Locate the cell with the specified text and output its [x, y] center coordinate. 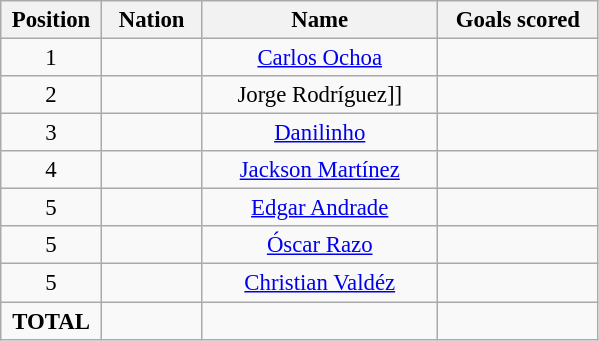
Jorge Rodríguez]] [320, 95]
Position [52, 20]
Goals scored [518, 20]
Name [320, 20]
Jackson Martínez [320, 170]
Danilinho [320, 133]
Nation [152, 20]
Óscar Razo [320, 245]
TOTAL [52, 321]
3 [52, 133]
2 [52, 95]
Christian Valdéz [320, 283]
Edgar Andrade [320, 208]
1 [52, 58]
Carlos Ochoa [320, 58]
4 [52, 170]
